Output the (X, Y) coordinate of the center of the cell containing the given text.  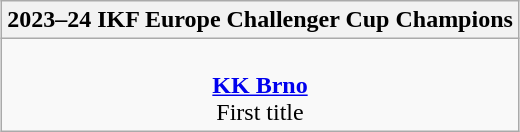
KK BrnoFirst title (260, 85)
2023–24 IKF Europe Challenger Cup Champions (260, 20)
